Scan for the cell matching the given text and deliver its [x, y] coordinate at center. 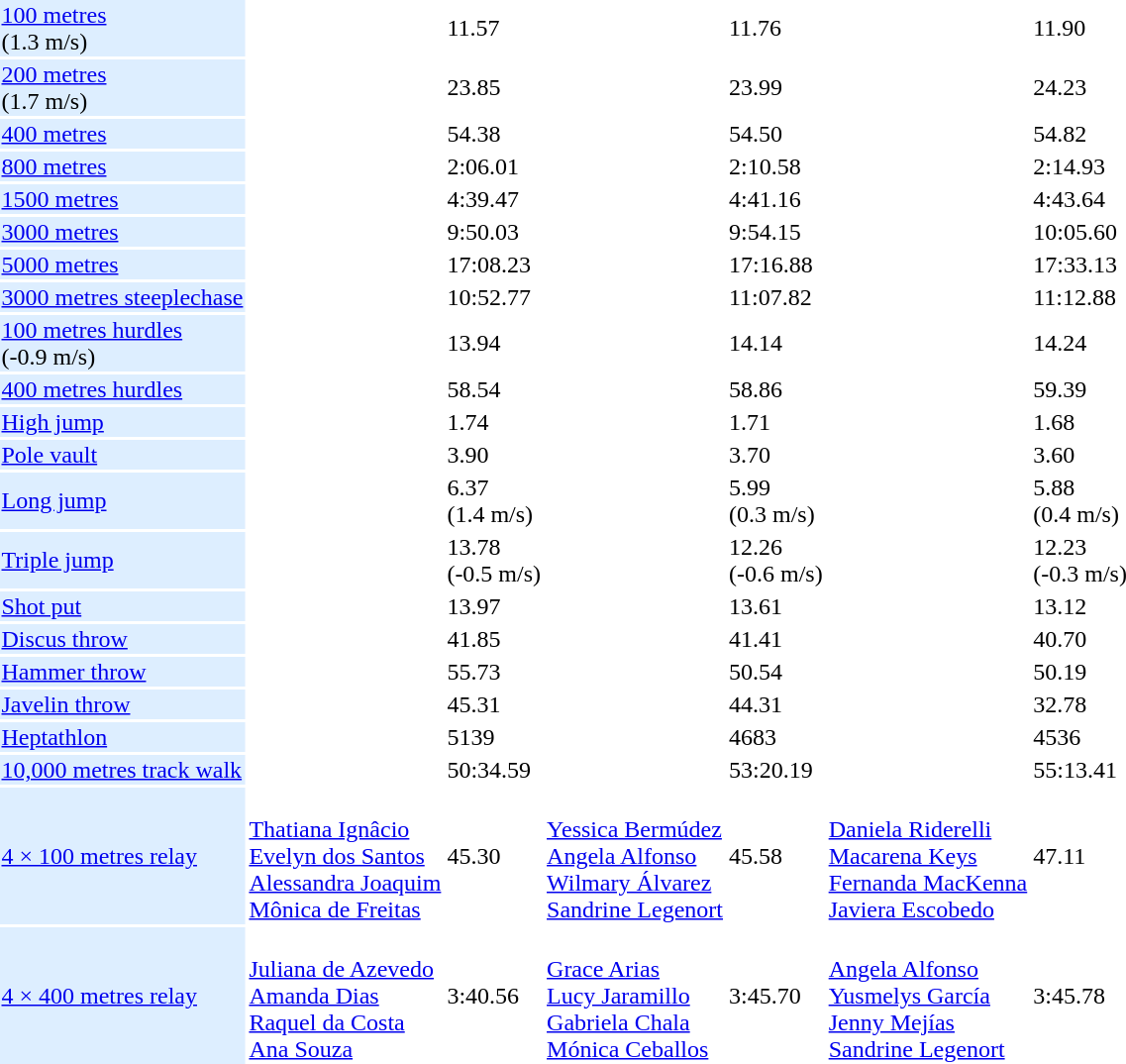
400 metres [123, 134]
4 × 100 metres relay [123, 856]
400 metres hurdles [123, 389]
1500 metres [123, 199]
High jump [123, 422]
Discus throw [123, 639]
45.31 [494, 704]
11:07.82 [775, 297]
6.37 (1.4 m/s) [494, 501]
41.41 [775, 639]
55.73 [494, 672]
13.97 [494, 606]
12.26 (-0.6 m/s) [775, 561]
Hammer throw [123, 672]
2:06.01 [494, 166]
11.76 [775, 28]
5.99 (0.3 m/s) [775, 501]
Daniela Riderelli Macarena Keys Fernanda MacKenna Javiera Escobedo [928, 856]
800 metres [123, 166]
10:52.77 [494, 297]
54.38 [494, 134]
44.31 [775, 704]
45.30 [494, 856]
5000 metres [123, 265]
Triple jump [123, 561]
Long jump [123, 501]
11.57 [494, 28]
3.90 [494, 455]
2:10.58 [775, 166]
58.54 [494, 389]
53:20.19 [775, 770]
4 × 400 metres relay [123, 996]
17:16.88 [775, 265]
3.70 [775, 455]
50.54 [775, 672]
4:39.47 [494, 199]
1.71 [775, 422]
54.50 [775, 134]
Yessica Bermúdez Angela Alfonso Wilmary Álvarez Sandrine Legenort [636, 856]
23.85 [494, 87]
45.58 [775, 856]
200 metres (1.7 m/s) [123, 87]
100 metres (1.3 m/s) [123, 28]
3:40.56 [494, 996]
23.99 [775, 87]
14.14 [775, 343]
5139 [494, 737]
58.86 [775, 389]
Angela Alfonso Yusmelys García Jenny Mejías Sandrine Legenort [928, 996]
3000 metres steeplechase [123, 297]
9:54.15 [775, 232]
13.78 (-0.5 m/s) [494, 561]
17:08.23 [494, 265]
4683 [775, 737]
Pole vault [123, 455]
13.94 [494, 343]
4:41.16 [775, 199]
41.85 [494, 639]
3:45.70 [775, 996]
Grace Arias Lucy Jaramillo Gabriela Chala Mónica Ceballos [636, 996]
Juliana de Azevedo Amanda Dias Raquel da Costa Ana Souza [345, 996]
100 metres hurdles (-0.9 m/s) [123, 343]
10,000 metres track walk [123, 770]
1.74 [494, 422]
13.61 [775, 606]
Heptathlon [123, 737]
Shot put [123, 606]
50:34.59 [494, 770]
Thatiana Ignâcio Evelyn dos Santos Alessandra Joaquim Mônica de Freitas [345, 856]
Javelin throw [123, 704]
3000 metres [123, 232]
9:50.03 [494, 232]
